Determine the [X, Y] coordinate at the center of the cell enclosing the given text.  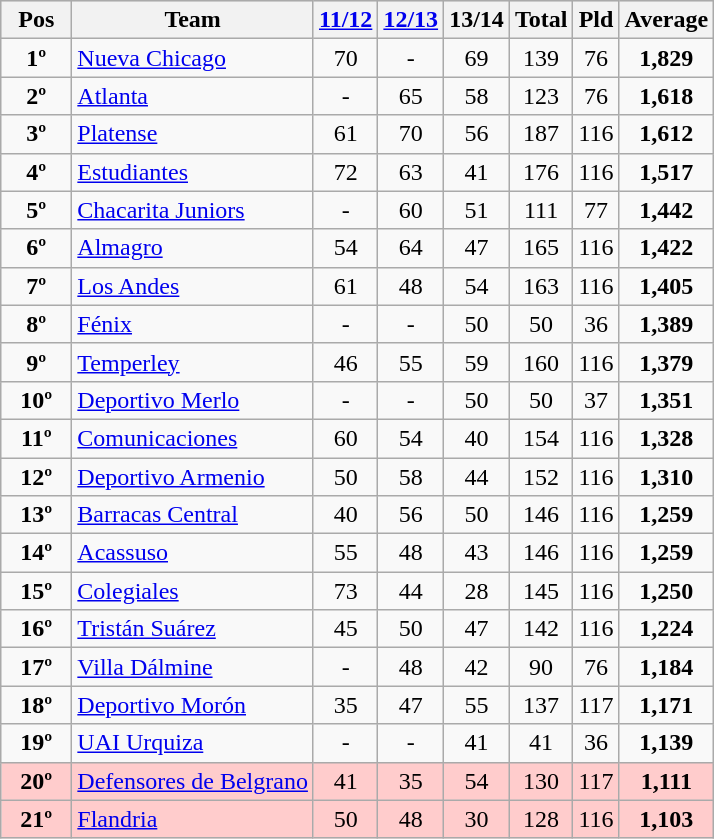
123 [541, 96]
30 [477, 819]
Los Andes [193, 286]
6º [36, 248]
Temperley [193, 362]
65 [411, 96]
1,612 [666, 134]
19º [36, 743]
1,171 [666, 705]
1,351 [666, 400]
1,328 [666, 438]
4º [36, 172]
160 [541, 362]
1,250 [666, 591]
14º [36, 553]
45 [345, 629]
1,422 [666, 248]
1º [36, 58]
51 [477, 210]
28 [477, 591]
59 [477, 362]
63 [411, 172]
1,111 [666, 781]
Barracas Central [193, 515]
1,379 [666, 362]
Comunicaciones [193, 438]
Almagro [193, 248]
Deportivo Armenio [193, 477]
1,224 [666, 629]
Tristán Suárez [193, 629]
Total [541, 20]
1,139 [666, 743]
Atlanta [193, 96]
73 [345, 591]
137 [541, 705]
77 [596, 210]
111 [541, 210]
1,618 [666, 96]
1,405 [666, 286]
13/14 [477, 20]
37 [596, 400]
21º [36, 819]
3º [36, 134]
2º [36, 96]
142 [541, 629]
1,389 [666, 324]
Team [193, 20]
Chacarita Juniors [193, 210]
10º [36, 400]
Deportivo Merlo [193, 400]
1,517 [666, 172]
152 [541, 477]
Flandria [193, 819]
8º [36, 324]
Villa Dálmine [193, 667]
Estudiantes [193, 172]
1,829 [666, 58]
130 [541, 781]
46 [345, 362]
1,310 [666, 477]
18º [36, 705]
154 [541, 438]
5º [36, 210]
Nueva Chicago [193, 58]
163 [541, 286]
Acassuso [193, 553]
176 [541, 172]
Fénix [193, 324]
Deportivo Morón [193, 705]
Pos [36, 20]
Average [666, 20]
145 [541, 591]
69 [477, 58]
64 [411, 248]
12/13 [411, 20]
42 [477, 667]
139 [541, 58]
165 [541, 248]
17º [36, 667]
UAI Urquiza [193, 743]
11º [36, 438]
16º [36, 629]
15º [36, 591]
20º [36, 781]
13º [36, 515]
43 [477, 553]
1,442 [666, 210]
1,184 [666, 667]
Pld [596, 20]
7º [36, 286]
Defensores de Belgrano [193, 781]
Colegiales [193, 591]
9º [36, 362]
1,103 [666, 819]
11/12 [345, 20]
128 [541, 819]
Platense [193, 134]
90 [541, 667]
72 [345, 172]
12º [36, 477]
187 [541, 134]
